Find where the given text appears and provide that cell's center as [X, Y] coordinate. 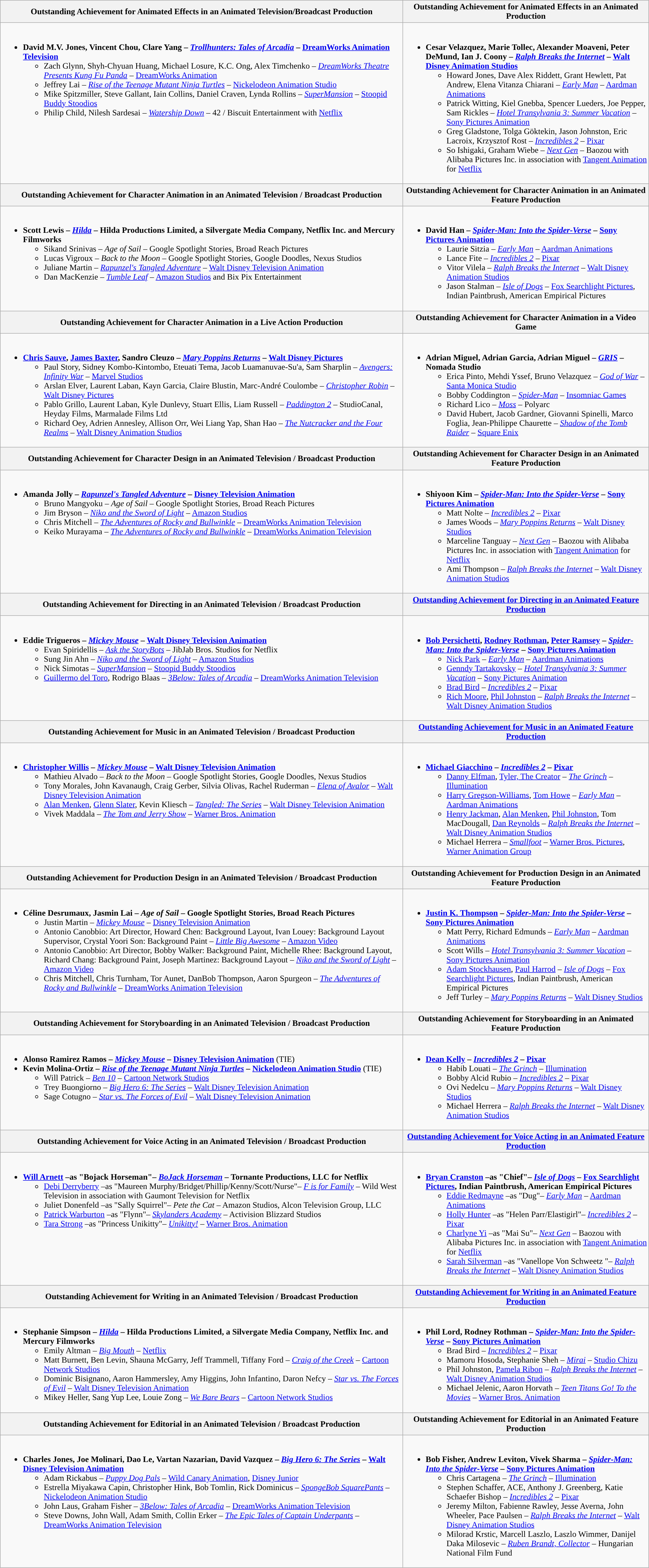
Outstanding Achievement for Character Animation in a Live Action Production [202, 322]
Outstanding Achievement for Directing in an Animated Television / Broadcast Production [202, 604]
Outstanding Achievement for Character Animation in a Video Game [526, 322]
Outstanding Achievement for Production Design in an Animated Television / Broadcast Production [202, 877]
Outstanding Achievement for Voice Acting in an Animated Feature Production [526, 1141]
Outstanding Achievement for Voice Acting in an Animated Television / Broadcast Production [202, 1141]
Outstanding Achievement for Writing in an Animated Television / Broadcast Production [202, 1296]
Outstanding Achievement for Storyboarding in an Animated Television / Broadcast Production [202, 1023]
Outstanding Achievement for Character Animation in an Animated Television / Broadcast Production [202, 195]
Outstanding Achievement for Editorial in an Animated Feature Production [526, 1424]
Outstanding Achievement for Music in an Animated Feature Production [526, 732]
Outstanding Achievement for Animated Effects in an Animated Production [526, 12]
Outstanding Achievement for Storyboarding in an Animated Feature Production [526, 1023]
Outstanding Achievement for Directing in an Animated Feature Production [526, 604]
Outstanding Achievement for Writing in an Animated Feature Production [526, 1296]
Outstanding Achievement for Animated Effects in an Animated Television/Broadcast Production [202, 12]
Outstanding Achievement for Editorial in an Animated Television / Broadcast Production [202, 1424]
Outstanding Achievement for Music in an Animated Television / Broadcast Production [202, 732]
Outstanding Achievement for Character Design in an Animated Television / Broadcast Production [202, 459]
Outstanding Achievement for Character Design in an Animated Feature Production [526, 459]
Outstanding Achievement for Production Design in an Animated Feature Production [526, 877]
Outstanding Achievement for Character Animation in an Animated Feature Production [526, 195]
